From the cell containing the given text, extract its center point as (x, y) coordinate. 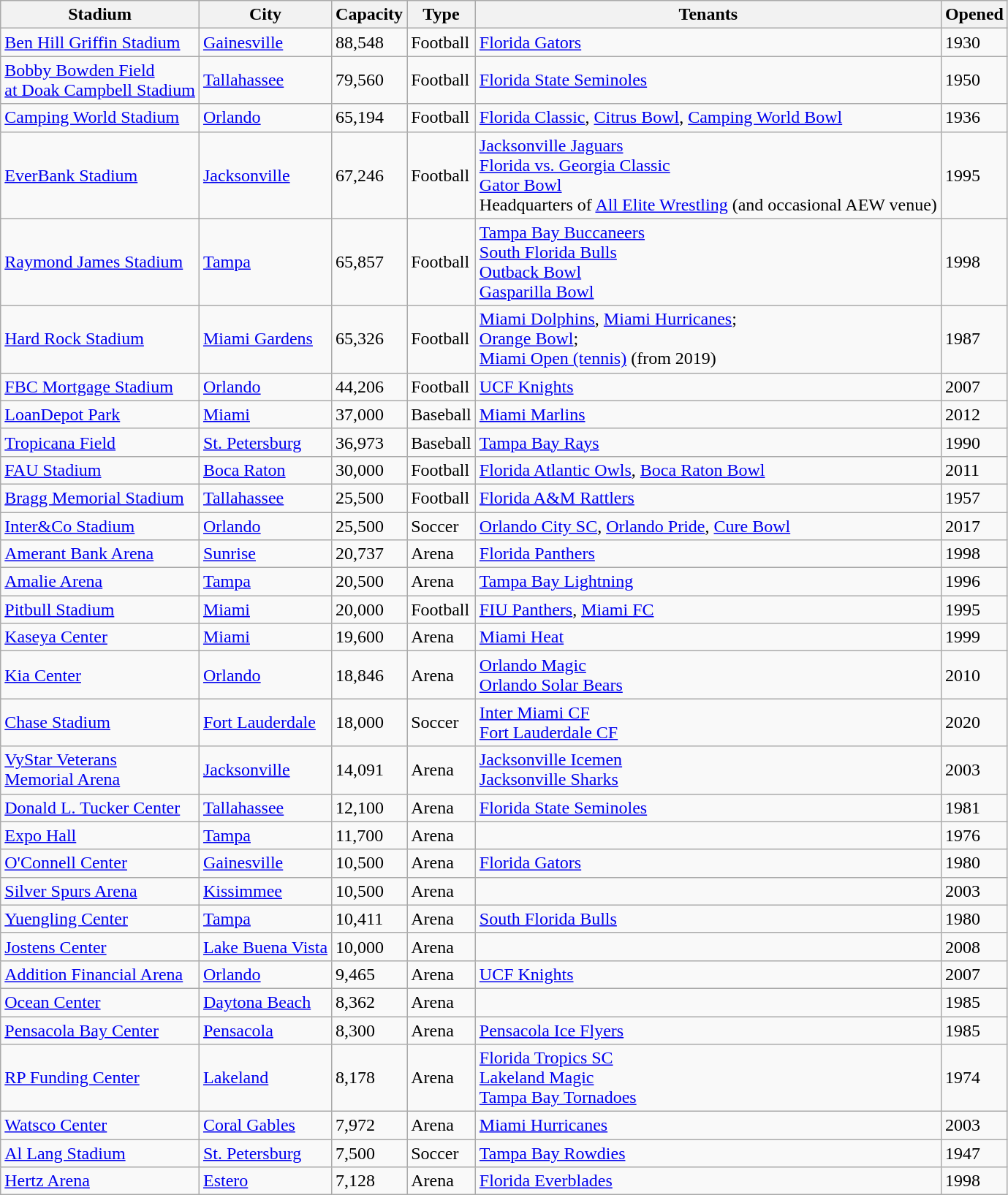
30,000 (370, 470)
1999 (974, 637)
FBC Mortgage Stadium (100, 387)
Sunrise (265, 554)
Expo Hall (100, 835)
Bobby Bowden Field at Doak Campbell Stadium (100, 80)
Miami Heat (708, 637)
Florida Atlantic Owls, Boca Raton Bowl (708, 470)
Opened (974, 15)
20,500 (370, 582)
Amerant Bank Arena (100, 554)
1976 (974, 835)
Al Lang Stadium (100, 1153)
1947 (974, 1153)
1957 (974, 498)
88,548 (370, 42)
7,500 (370, 1153)
12,100 (370, 808)
Florida Everblades (708, 1181)
Lake Buena Vista (265, 946)
1981 (974, 808)
9,465 (370, 974)
Lakeland (265, 1078)
Hertz Arena (100, 1181)
Fort Lauderdale (265, 722)
1974 (974, 1078)
Miami Hurricanes (708, 1126)
65,857 (370, 262)
Boca Raton (265, 470)
Hard Rock Stadium (100, 339)
1950 (974, 80)
Coral Gables (265, 1126)
2017 (974, 526)
Daytona Beach (265, 1002)
Ben Hill Griffin Stadium (100, 42)
Miami Dolphins, Miami Hurricanes; Orange Bowl; Miami Open (tennis) (from 2019) (708, 339)
Jacksonville IcemenJacksonville Sharks (708, 770)
Stadium (100, 15)
Tampa Bay Rays (708, 442)
Kissimmee (265, 891)
Chase Stadium (100, 722)
Watsco Center (100, 1126)
Orlando Magic Orlando Solar Bears (708, 675)
19,600 (370, 637)
8,178 (370, 1078)
10,000 (370, 946)
1936 (974, 118)
Florida Panthers (708, 554)
FAU Stadium (100, 470)
Raymond James Stadium (100, 262)
37,000 (370, 414)
10,411 (370, 919)
1930 (974, 42)
Kaseya Center (100, 637)
Miami Gardens (265, 339)
Amalie Arena (100, 582)
18,000 (370, 722)
65,326 (370, 339)
Yuengling Center (100, 919)
1996 (974, 582)
44,206 (370, 387)
Camping World Stadium (100, 118)
Bragg Memorial Stadium (100, 498)
Jostens Center (100, 946)
Pensacola (265, 1030)
Florida Classic, Citrus Bowl, Camping World Bowl (708, 118)
Pitbull Stadium (100, 610)
FIU Panthers, Miami FC (708, 610)
Tampa Bay Buccaneers South Florida Bulls Outback BowlGasparilla Bowl (708, 262)
14,091 (370, 770)
18,846 (370, 675)
Pensacola Bay Center (100, 1030)
8,362 (370, 1002)
EverBank Stadium (100, 175)
Estero (265, 1181)
1990 (974, 442)
Type (442, 15)
Tropicana Field (100, 442)
Orlando City SC, Orlando Pride, Cure Bowl (708, 526)
67,246 (370, 175)
2020 (974, 722)
2011 (974, 470)
7,128 (370, 1181)
36,973 (370, 442)
11,700 (370, 835)
Donald L. Tucker Center (100, 808)
Florida A&M Rattlers (708, 498)
VyStar Veterans Memorial Arena (100, 770)
Jacksonville Jaguars Florida vs. Georgia Classic Gator BowlHeadquarters of All Elite Wrestling (and occasional AEW venue) (708, 175)
65,194 (370, 118)
Inter Miami CFFort Lauderdale CF (708, 722)
2012 (974, 414)
Inter&Co Stadium (100, 526)
South Florida Bulls (708, 919)
Florida Tropics SCLakeland MagicTampa Bay Tornadoes (708, 1078)
2010 (974, 675)
Addition Financial Arena (100, 974)
Tampa Bay Lightning (708, 582)
1987 (974, 339)
Ocean Center (100, 1002)
20,000 (370, 610)
Capacity (370, 15)
Tenants (708, 15)
Tampa Bay Rowdies (708, 1153)
79,560 (370, 80)
8,300 (370, 1030)
2008 (974, 946)
7,972 (370, 1126)
LoanDepot Park (100, 414)
RP Funding Center (100, 1078)
City (265, 15)
20,737 (370, 554)
Miami Marlins (708, 414)
Kia Center (100, 675)
O'Connell Center (100, 863)
Silver Spurs Arena (100, 891)
Pensacola Ice Flyers (708, 1030)
